For the text-containing cell, return its midpoint in [X, Y] coordinate format. 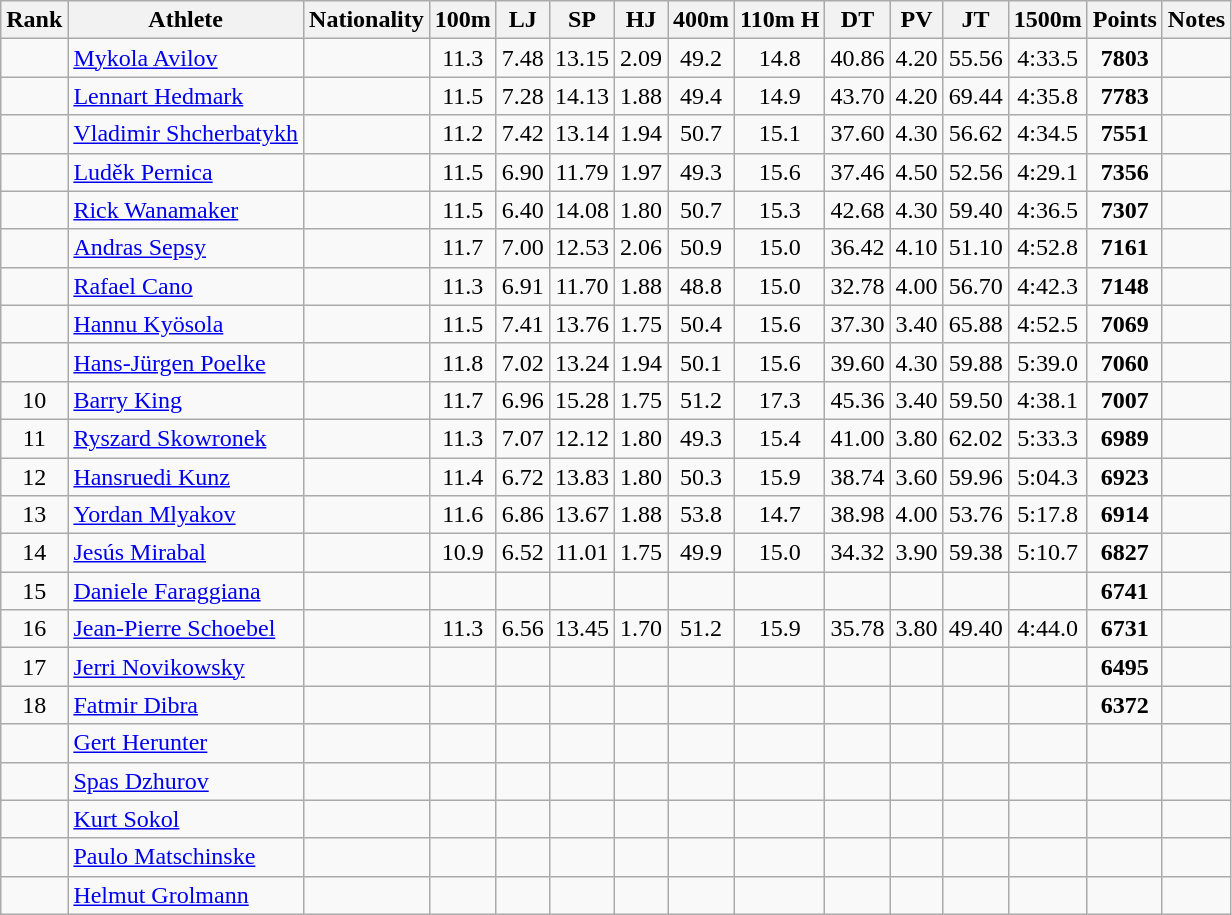
4:36.5 [1048, 210]
JT [976, 20]
Hans-Jürgen Poelke [186, 362]
Andras Sepsy [186, 248]
6914 [1124, 515]
11 [34, 438]
36.42 [858, 248]
53.8 [702, 515]
12.12 [582, 438]
Vladimir Shcherbatykh [186, 134]
7307 [1124, 210]
2.09 [640, 58]
59.96 [976, 477]
65.88 [976, 324]
6495 [1124, 667]
6923 [1124, 477]
56.62 [976, 134]
HJ [640, 20]
13.24 [582, 362]
7.02 [522, 362]
11.2 [462, 134]
32.78 [858, 286]
Rick Wanamaker [186, 210]
40.86 [858, 58]
3.90 [916, 553]
Jesús Mirabal [186, 553]
Paulo Matschinske [186, 857]
50.4 [702, 324]
1500m [1048, 20]
11.6 [462, 515]
6.52 [522, 553]
Daniele Faraggiana [186, 591]
11.70 [582, 286]
Hansruedi Kunz [186, 477]
Points [1124, 20]
34.32 [858, 553]
Yordan Mlyakov [186, 515]
4:42.3 [1048, 286]
5:04.3 [1048, 477]
Ryszard Skowronek [186, 438]
6.72 [522, 477]
7.28 [522, 96]
Lennart Hedmark [186, 96]
11.79 [582, 172]
14.13 [582, 96]
15.4 [780, 438]
14 [34, 553]
7803 [1124, 58]
LJ [522, 20]
Athlete [186, 20]
7551 [1124, 134]
49.9 [702, 553]
2.06 [640, 248]
6.91 [522, 286]
Luděk Pernica [186, 172]
5:17.8 [1048, 515]
400m [702, 20]
5:10.7 [1048, 553]
13.76 [582, 324]
15.1 [780, 134]
7007 [1124, 400]
13.45 [582, 629]
51.10 [976, 248]
7060 [1124, 362]
Nationality [367, 20]
49.4 [702, 96]
55.56 [976, 58]
6731 [1124, 629]
59.38 [976, 553]
49.2 [702, 58]
50.3 [702, 477]
6.56 [522, 629]
100m [462, 20]
6989 [1124, 438]
14.9 [780, 96]
11.4 [462, 477]
13.14 [582, 134]
110m H [780, 20]
4:34.5 [1048, 134]
7.07 [522, 438]
6.40 [522, 210]
10.9 [462, 553]
4.50 [916, 172]
Jerri Novikowsky [186, 667]
3.60 [916, 477]
48.8 [702, 286]
Fatmir Dibra [186, 705]
7.41 [522, 324]
13.15 [582, 58]
4:33.5 [1048, 58]
12 [34, 477]
6741 [1124, 591]
4:35.8 [1048, 96]
Spas Dzhurov [186, 781]
1.97 [640, 172]
5:39.0 [1048, 362]
Notes [1196, 20]
42.68 [858, 210]
Gert Herunter [186, 743]
11.8 [462, 362]
13 [34, 515]
59.88 [976, 362]
14.7 [780, 515]
41.00 [858, 438]
15.28 [582, 400]
15 [34, 591]
59.50 [976, 400]
38.98 [858, 515]
37.30 [858, 324]
37.46 [858, 172]
50.1 [702, 362]
7783 [1124, 96]
6.86 [522, 515]
39.60 [858, 362]
DT [858, 20]
45.36 [858, 400]
69.44 [976, 96]
7.42 [522, 134]
7161 [1124, 248]
35.78 [858, 629]
18 [34, 705]
11.01 [582, 553]
13.67 [582, 515]
14.8 [780, 58]
4:44.0 [1048, 629]
Helmut Grolmann [186, 895]
14.08 [582, 210]
37.60 [858, 134]
13.83 [582, 477]
7069 [1124, 324]
4:52.5 [1048, 324]
4:52.8 [1048, 248]
7356 [1124, 172]
38.74 [858, 477]
49.40 [976, 629]
Rafael Cano [186, 286]
10 [34, 400]
59.40 [976, 210]
Mykola Avilov [186, 58]
Kurt Sokol [186, 819]
15.3 [780, 210]
Hannu Kyösola [186, 324]
4:38.1 [1048, 400]
7.00 [522, 248]
7148 [1124, 286]
43.70 [858, 96]
5:33.3 [1048, 438]
SP [582, 20]
PV [916, 20]
Jean-Pierre Schoebel [186, 629]
50.9 [702, 248]
Barry King [186, 400]
53.76 [976, 515]
6372 [1124, 705]
17.3 [780, 400]
4:29.1 [1048, 172]
7.48 [522, 58]
12.53 [582, 248]
6.90 [522, 172]
6827 [1124, 553]
Rank [34, 20]
1.70 [640, 629]
56.70 [976, 286]
17 [34, 667]
6.96 [522, 400]
4.10 [916, 248]
16 [34, 629]
62.02 [976, 438]
52.56 [976, 172]
